Determine the (X, Y) coordinate at the center of the cell enclosing the given text.  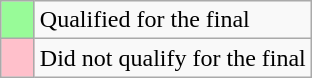
Qualified for the final (172, 20)
Did not qualify for the final (172, 58)
